Determine the [x, y] coordinate at the center of the cell enclosing the given text.  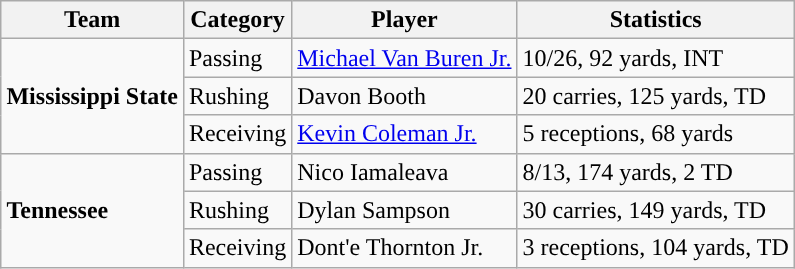
Mississippi State [92, 96]
Statistics [656, 20]
3 receptions, 104 yards, TD [656, 248]
Team [92, 20]
Michael Van Buren Jr. [404, 58]
Category [237, 20]
Kevin Coleman Jr. [404, 134]
Dont'e Thornton Jr. [404, 248]
Davon Booth [404, 96]
8/13, 174 yards, 2 TD [656, 172]
30 carries, 149 yards, TD [656, 210]
Player [404, 20]
Tennessee [92, 210]
5 receptions, 68 yards [656, 134]
Nico Iamaleava [404, 172]
20 carries, 125 yards, TD [656, 96]
10/26, 92 yards, INT [656, 58]
Dylan Sampson [404, 210]
